Return the [x, y] coordinate for the center point of the cell that contains the specified text.  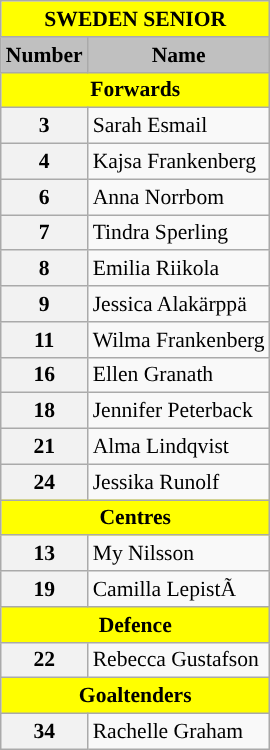
Forwards [136, 90]
7 [44, 233]
Name [179, 55]
24 [44, 482]
11 [44, 340]
Sarah Esmail [179, 126]
Centres [136, 518]
19 [44, 589]
My Nilsson [179, 554]
Jessika Runolf [179, 482]
16 [44, 375]
Goaltenders [136, 696]
Jessica Alakärppä [179, 304]
Anna Norrbom [179, 197]
3 [44, 126]
4 [44, 162]
Tindra Sperling [179, 233]
Alma Lindqvist [179, 447]
Emilia Riikola [179, 269]
21 [44, 447]
Wilma Frankenberg [179, 340]
Defence [136, 625]
Kajsa Frankenberg [179, 162]
34 [44, 732]
22 [44, 660]
18 [44, 411]
13 [44, 554]
9 [44, 304]
Ellen Granath [179, 375]
Rachelle Graham [179, 732]
6 [44, 197]
Jennifer Peterback [179, 411]
SWEDEN SENIOR [136, 19]
Number [44, 55]
Camilla LepistÃ [179, 589]
Rebecca Gustafson [179, 660]
8 [44, 269]
